Find where the given text appears and provide that cell's center as (x, y) coordinate. 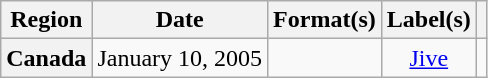
January 10, 2005 (180, 58)
Canada (46, 58)
Label(s) (428, 20)
Region (46, 20)
Jive (428, 58)
Date (180, 20)
Format(s) (325, 20)
